Provide the (X, Y) coordinate of the cell's center where the given text is located.  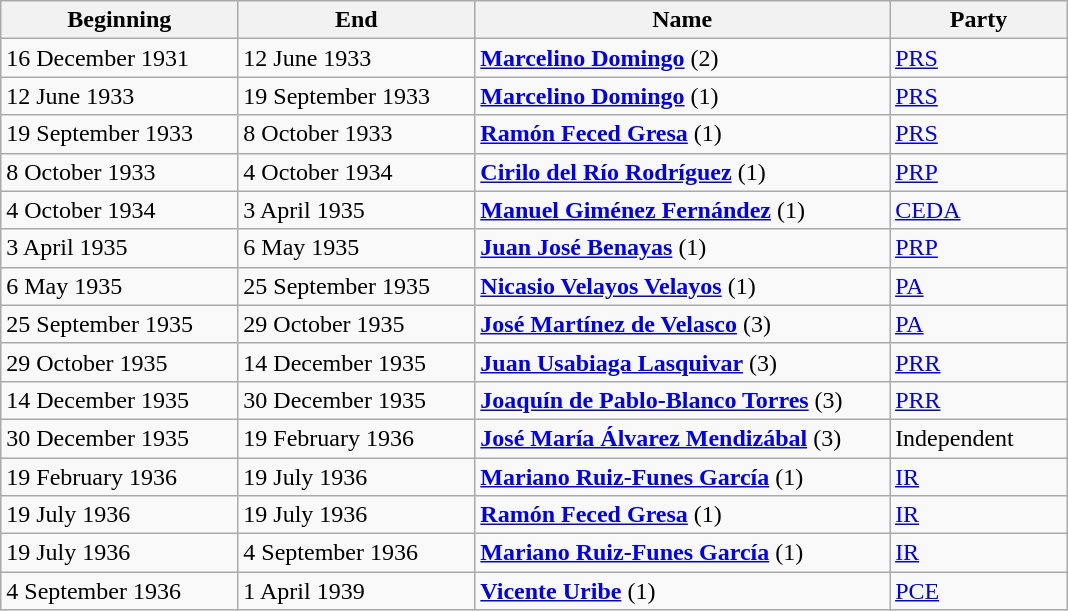
End (356, 20)
Party (979, 20)
Beginning (120, 20)
Vicente Uribe (1) (682, 591)
Manuel Giménez Fernández (1) (682, 210)
Marcelino Domingo (2) (682, 58)
Marcelino Domingo (1) (682, 96)
1 April 1939 (356, 591)
Independent (979, 438)
PCE (979, 591)
CEDA (979, 210)
José Martínez de Velasco (3) (682, 324)
Name (682, 20)
Cirilo del Río Rodríguez (1) (682, 172)
Joaquín de Pablo-Blanco Torres (3) (682, 400)
Juan José Benayas (1) (682, 248)
Nicasio Velayos Velayos (1) (682, 286)
José María Álvarez Mendizábal (3) (682, 438)
Juan Usabiaga Lasquivar (3) (682, 362)
16 December 1931 (120, 58)
